Locate the cell with the specified text and output its [x, y] center coordinate. 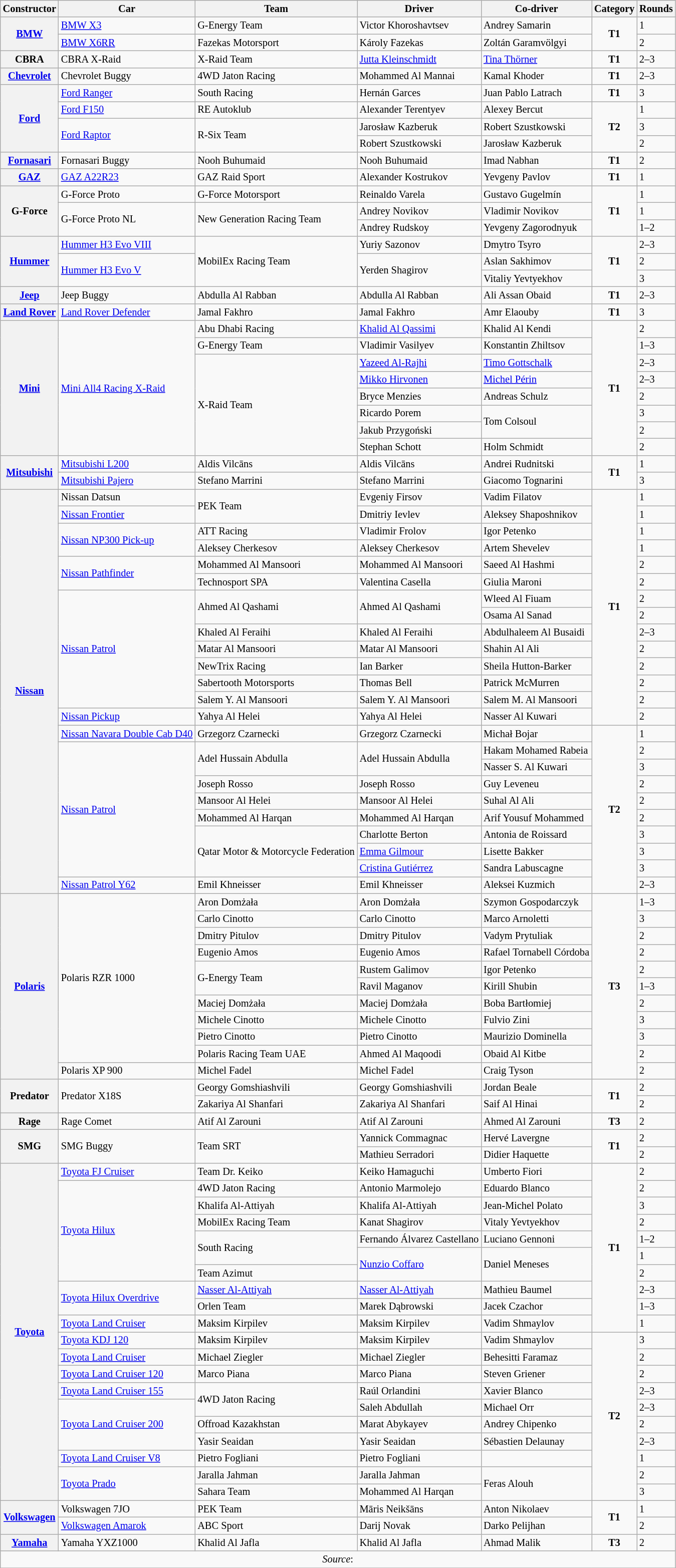
NewTrix Racing [276, 666]
Nasser Al Kuwari [536, 717]
Valentina Casella [419, 582]
Team Azimut [276, 1273]
Jeep [30, 295]
CBRA X-Raid [127, 59]
Jordan Beale [536, 1087]
Chevrolet [30, 76]
Raúl Orlandini [419, 1391]
Steven Griener [536, 1374]
Fulvio Zini [536, 1020]
Tina Thörner [536, 59]
Toyota Prado [127, 1483]
Predator [30, 1096]
Khalid Al Kendi [536, 329]
Gustavo Gugelmín [536, 194]
Nissan NP300 Pick-up [127, 540]
Holm Schmidt [536, 447]
Volkswagen [30, 1517]
Behesitti Faramaz [536, 1357]
Vitaliy Yevtyekhov [536, 278]
Victor Khoroshavtsev [419, 26]
Māris Neikšāns [419, 1509]
Aslan Sakhimov [536, 261]
G-Force Proto [127, 194]
Giulia Maroni [536, 582]
Nissan Patrol Y62 [127, 885]
Nunzio Coffaro [419, 1264]
Sabertooth Motorsports [276, 683]
Marco Arnoletti [536, 919]
Saeed Al Hashmi [536, 565]
Zoltán Garamvölgyi [536, 43]
BMW X3 [127, 26]
Mini All4 Racing X-Raid [127, 388]
Antonio Marmolejo [419, 1188]
Predator X18S [127, 1096]
Mohammed Al Mannai [419, 76]
Timo Gottschalk [536, 363]
Andrey Chipenko [536, 1424]
Emma Gilmour [419, 851]
Vladimir Vasilyev [419, 346]
Sheila Hutton-Barker [536, 666]
Michał Bojar [536, 734]
Toyota [30, 1332]
SMG [30, 1146]
CBRA [30, 59]
Daniel Meneses [536, 1264]
Mitsubishi L200 [127, 464]
Shahin Al Ali [536, 649]
New Generation Racing Team [276, 219]
Ford F150 [127, 110]
Toyota KDJ 120 [127, 1340]
Fazekas Motorsport [276, 43]
G-Force [30, 211]
Chevrolet Buggy [127, 76]
Yamaha [30, 1542]
Yamaha YXZ1000 [127, 1542]
Konstantin Zhiltsov [536, 346]
Andrey Rudskoy [419, 228]
Vitaly Yevtyekhov [536, 1222]
Darko Pelijhan [536, 1525]
Anton Nikolaev [536, 1509]
Toyota Hilux [127, 1230]
Nissan Frontier [127, 514]
Kamal Khoder [536, 76]
Ahmad Malik [536, 1542]
Rage Comet [127, 1121]
Toyota Land Cruiser V8 [127, 1458]
Ricardo Porem [419, 413]
Polaris XP 900 [127, 1071]
BMW [30, 34]
Patrick McMurren [536, 683]
Keiko Hamaguchi [419, 1172]
Mitsubishi Pajero [127, 481]
SMG Buggy [127, 1146]
Ali Assan Obaid [536, 295]
Stephan Schott [419, 447]
Artem Shevelev [536, 548]
Mathieu Serradori [419, 1155]
Source: [338, 1559]
Hummer H3 Evo VIII [127, 245]
Lisette Bakker [536, 851]
RE Autoklub [276, 110]
Marat Abykayev [419, 1424]
Team [276, 9]
Obaid Al Kitbe [536, 1054]
Sahara Team [276, 1492]
Craig Tyson [536, 1071]
Ahmed Al Zarouni [536, 1121]
Kanat Shagirov [419, 1222]
Car [127, 9]
Hummer [30, 261]
Didier Haquette [536, 1155]
Saif Al Hinai [536, 1104]
Dmytro Tsyro [536, 245]
Thomas Bell [419, 683]
Károly Fazekas [419, 43]
Land Rover [30, 312]
Xavier Blanco [536, 1391]
Imad Nabhan [536, 160]
Ford Raptor [127, 135]
Offroad Kazakhstan [276, 1424]
G-Force Motorsport [276, 194]
G-Force Proto NL [127, 219]
Marek Dąbrowski [419, 1307]
Hakam Mohamed Rabeia [536, 750]
Abu Dhabi Racing [276, 329]
Maurizio Dominella [536, 1037]
Polaris Racing Team UAE [276, 1054]
BMW X6RR [127, 43]
Jean-Michel Polato [536, 1205]
Kirill Shubin [536, 986]
Suhal Al Ali [536, 801]
Andrey Samarin [536, 26]
Guy Leveneu [536, 784]
Constructor [30, 9]
Charlotte Berton [419, 835]
Toyota Land Cruiser 200 [127, 1424]
Qatar Motor & Motorcycle Federation [276, 851]
Tom Colsoul [536, 422]
Abdulhaleem Al Busaidi [536, 633]
Hervé Lavergne [536, 1138]
Sandra Labuscagne [536, 868]
Yannick Commagnac [419, 1138]
Mitsubishi [30, 472]
Alexander Terentyev [419, 110]
Boba Bartłomiej [536, 1003]
Jakub Przygoński [419, 430]
R-Six Team [276, 135]
Yevgeny Zagorodnyuk [536, 228]
Category [614, 9]
Yazeed Al-Rajhi [419, 363]
Andrey Novikov [419, 211]
Andrei Rudnitski [536, 464]
Rafael Tornabell Córdoba [536, 953]
Szymon Gospodarczyk [536, 902]
Sébastien Delaunay [536, 1441]
Rustem Galimov [419, 970]
Jutta Kleinschmidt [419, 59]
GAZ A22R23 [127, 177]
Ford Ranger [127, 93]
Reinaldo Varela [419, 194]
Team Dr. Keiko [276, 1172]
Antonia de Roissard [536, 835]
Michel Périn [536, 380]
Volkswagen Amarok [127, 1525]
Michael Orr [536, 1408]
Osama Al Sanad [536, 615]
Fernando Álvarez Castellano [419, 1239]
Arif Yousuf Mohammed [536, 818]
Ford [30, 118]
Feras Alouh [536, 1483]
Fornasari [30, 160]
GAZ [30, 177]
Giacomo Tognarini [536, 481]
Yerden Shagirov [419, 269]
Luciano Gennoni [536, 1239]
Yuriy Sazonov [419, 245]
Rounds [656, 9]
Ian Barker [419, 666]
Team SRT [276, 1146]
Toyota FJ Cruiser [127, 1172]
Rage [30, 1121]
Yevgeny Pavlov [536, 177]
Salem M. Al Mansoori [536, 700]
Hummer H3 Evo V [127, 269]
Eduardo Blanco [536, 1188]
Ahmed Al Maqoodi [419, 1054]
Mini [30, 388]
Toyota Hilux Overdrive [127, 1298]
Land Rover Defender [127, 312]
Andreas Schulz [536, 396]
Nasser S. Al Kuwari [536, 767]
Co-driver [536, 9]
Alexander Kostrukov [419, 177]
Fornasari Buggy [127, 160]
Nissan [30, 691]
Polaris [30, 986]
Polaris RZR 1000 [127, 978]
Umberto Fiori [536, 1172]
Aleksei Kuzmich [536, 885]
Orlen Team [276, 1307]
Evgeniy Firsov [419, 497]
Nissan Pickup [127, 717]
Toyota Land Cruiser 155 [127, 1391]
Vladimir Novikov [536, 211]
Toyota Land Cruiser 120 [127, 1374]
Alexey Bercut [536, 110]
Driver [419, 9]
Wleed Al Fiuam [536, 598]
Mathieu Baumel [536, 1290]
Bryce Menzies [419, 396]
Dmitriy Ievlev [419, 514]
ATT Racing [276, 531]
Jacek Czachor [536, 1307]
Nissan Navara Double Cab D40 [127, 734]
Vadim Filatov [536, 497]
GAZ Raid Sport [276, 177]
Volkswagen 7JO [127, 1509]
Amr Elaouby [536, 312]
Juan Pablo Latrach [536, 93]
Hernán Garces [419, 93]
Nissan Datsun [127, 497]
Nissan Pathfinder [127, 573]
Saleh Abdullah [419, 1408]
Cristina Gutiérrez [419, 868]
Mikko Hirvonen [419, 380]
ABC Sport [276, 1525]
Ravil Maganov [419, 986]
Darij Novak [419, 1525]
Vladimir Frolov [419, 531]
Aleksey Shaposhnikov [536, 514]
Jeep Buggy [127, 295]
Vadym Prytuliak [536, 935]
Khalid Al Qassimi [419, 329]
Technosport SPA [276, 582]
